For the text-containing cell, return its midpoint in (X, Y) coordinate format. 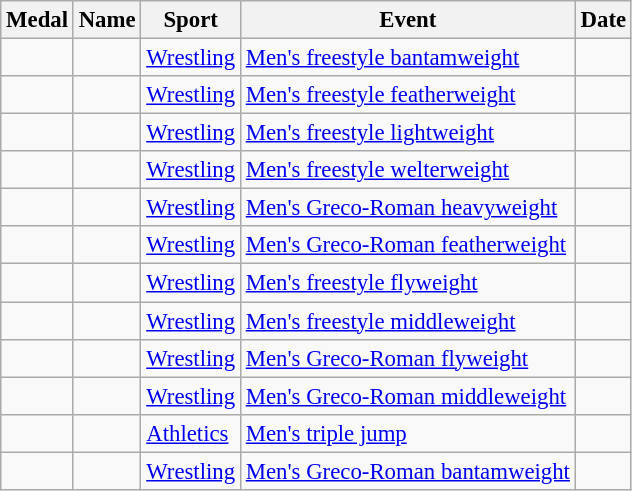
Men's Greco-Roman flyweight (408, 358)
Men's freestyle middleweight (408, 321)
Event (408, 20)
Men's Greco-Roman heavyweight (408, 208)
Men's Greco-Roman middleweight (408, 396)
Men's triple jump (408, 433)
Men's freestyle bantamweight (408, 58)
Men's Greco-Roman featherweight (408, 245)
Men's Greco-Roman bantamweight (408, 471)
Men's freestyle flyweight (408, 283)
Men's freestyle featherweight (408, 95)
Medal (38, 20)
Athletics (191, 433)
Name (107, 20)
Date (603, 20)
Sport (191, 20)
Men's freestyle welterweight (408, 170)
Men's freestyle lightweight (408, 133)
